Find where the given text appears and provide that cell's center as (x, y) coordinate. 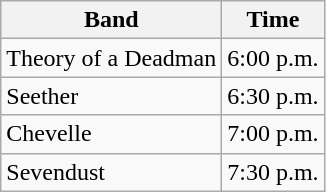
7:00 p.m. (273, 134)
6:30 p.m. (273, 96)
Chevelle (112, 134)
Band (112, 20)
Sevendust (112, 172)
Time (273, 20)
Theory of a Deadman (112, 58)
7:30 p.m. (273, 172)
6:00 p.m. (273, 58)
Seether (112, 96)
